Determine the [x, y] coordinate at the center of the cell enclosing the given text.  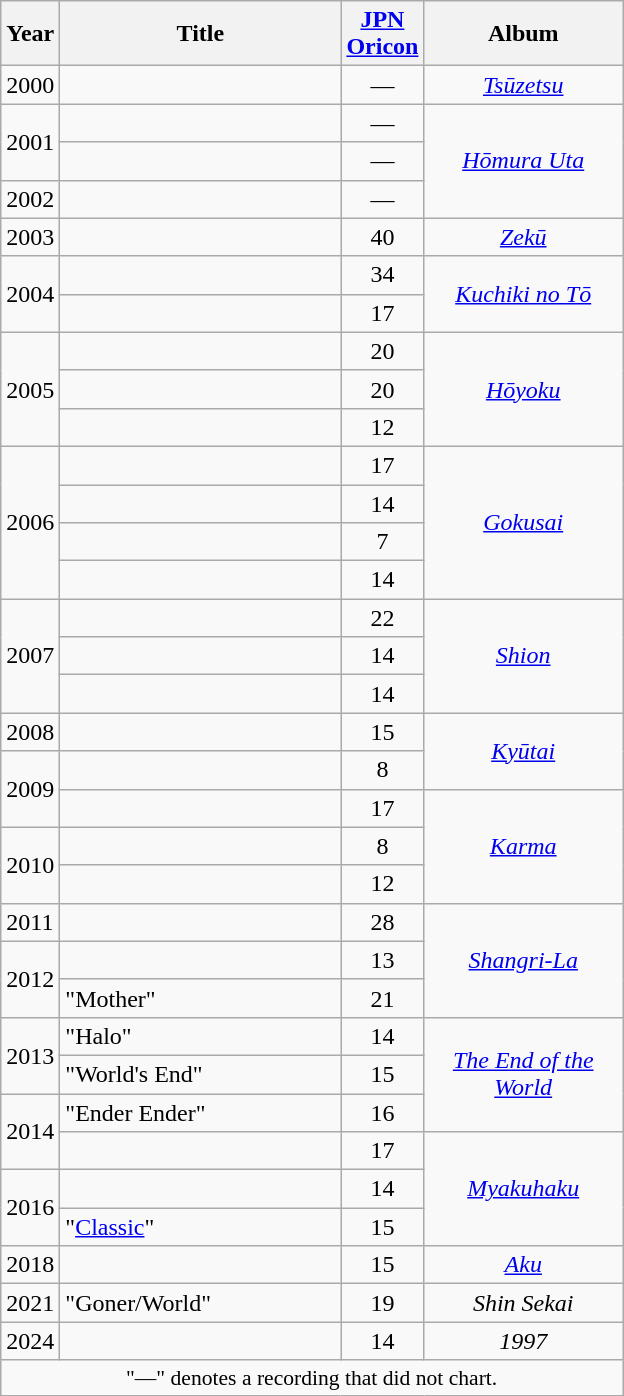
Tsūzetsu [524, 85]
2011 [30, 922]
2010 [30, 865]
2008 [30, 732]
13 [382, 960]
2024 [30, 1341]
2001 [30, 142]
2002 [30, 199]
JPNOricon [382, 34]
Karma [524, 846]
21 [382, 998]
Gokusai [524, 522]
Shin Sekai [524, 1303]
2004 [30, 294]
2009 [30, 789]
2012 [30, 979]
Year [30, 34]
"Ender Ender" [200, 1113]
Title [200, 34]
Kyūtai [524, 751]
2013 [30, 1055]
2016 [30, 1208]
2014 [30, 1132]
Kuchiki no Tō [524, 294]
22 [382, 618]
The End of the World [524, 1074]
"World's End" [200, 1074]
2005 [30, 389]
"Halo" [200, 1036]
16 [382, 1113]
7 [382, 542]
Shangri-La [524, 960]
"Classic" [200, 1227]
Zekū [524, 237]
34 [382, 275]
19 [382, 1303]
40 [382, 237]
"Goner/World" [200, 1303]
2021 [30, 1303]
28 [382, 922]
Myakuhaku [524, 1189]
Hōmura Uta [524, 161]
2007 [30, 656]
2006 [30, 522]
2000 [30, 85]
1997 [524, 1341]
Hōyoku [524, 389]
Aku [524, 1265]
2018 [30, 1265]
"—" denotes a recording that did not chart. [312, 1378]
"Mother" [200, 998]
Album [524, 34]
Shion [524, 656]
2003 [30, 237]
